Provide the (X, Y) coordinate of the cell's center where the given text is located.  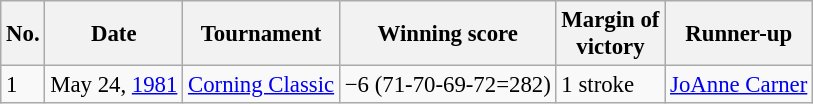
Runner-up (739, 34)
Corning Classic (262, 85)
1 stroke (610, 85)
Winning score (448, 34)
−6 (71-70-69-72=282) (448, 85)
JoAnne Carner (739, 85)
Tournament (262, 34)
No. (23, 34)
1 (23, 85)
Date (114, 34)
May 24, 1981 (114, 85)
Margin ofvictory (610, 34)
